Pinpoint the cell where the given text exists, returning its (X, Y) midpoint coordinate. 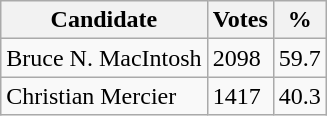
Candidate (104, 20)
Votes (240, 20)
2098 (240, 58)
% (300, 20)
59.7 (300, 58)
Christian Mercier (104, 96)
Bruce N. MacIntosh (104, 58)
40.3 (300, 96)
1417 (240, 96)
